For the text-containing cell, return its midpoint in [X, Y] coordinate format. 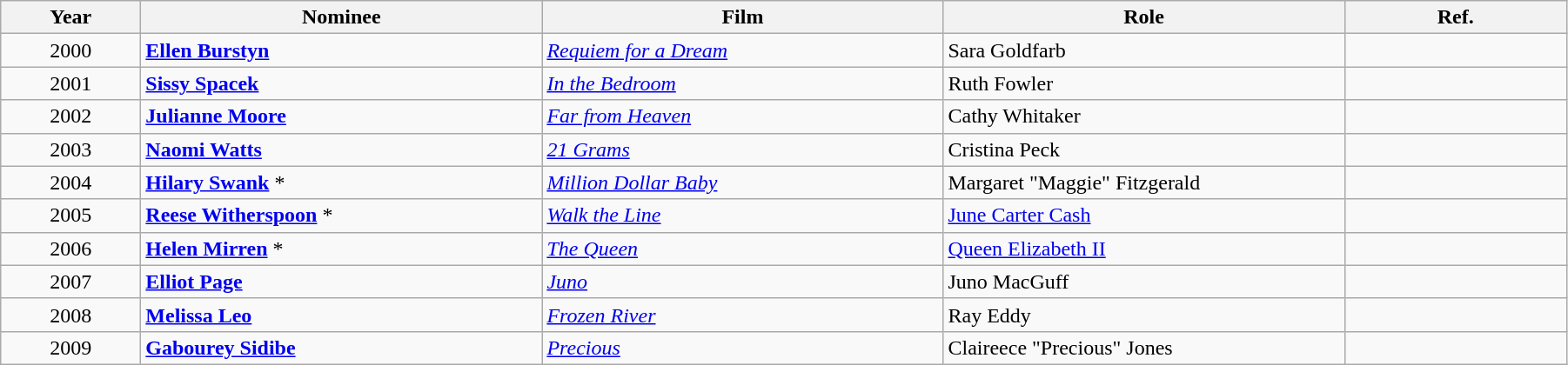
Requiem for a Dream [743, 50]
Million Dollar Baby [743, 182]
Claireece "Precious" Jones [1143, 348]
Naomi Watts [341, 149]
2009 [71, 348]
Ray Eddy [1143, 315]
2004 [71, 182]
Cristina Peck [1143, 149]
Sara Goldfarb [1143, 50]
2008 [71, 315]
Nominee [341, 17]
2006 [71, 249]
The Queen [743, 249]
21 Grams [743, 149]
Juno [743, 282]
2007 [71, 282]
Year [71, 17]
Film [743, 17]
Margaret "Maggie" Fitzgerald [1143, 182]
Role [1143, 17]
Hilary Swank * [341, 182]
June Carter Cash [1143, 216]
In the Bedroom [743, 83]
Gabourey Sidibe [341, 348]
Walk the Line [743, 216]
Ellen Burstyn [341, 50]
2002 [71, 116]
Julianne Moore [341, 116]
Sissy Spacek [341, 83]
Reese Witherspoon * [341, 216]
Elliot Page [341, 282]
2005 [71, 216]
Ref. [1455, 17]
Cathy Whitaker [1143, 116]
Juno MacGuff [1143, 282]
Ruth Fowler [1143, 83]
Melissa Leo [341, 315]
Far from Heaven [743, 116]
Frozen River [743, 315]
2000 [71, 50]
Helen Mirren * [341, 249]
Precious [743, 348]
Queen Elizabeth II [1143, 249]
2003 [71, 149]
2001 [71, 83]
